Pinpoint the cell where the given text exists, returning its (X, Y) midpoint coordinate. 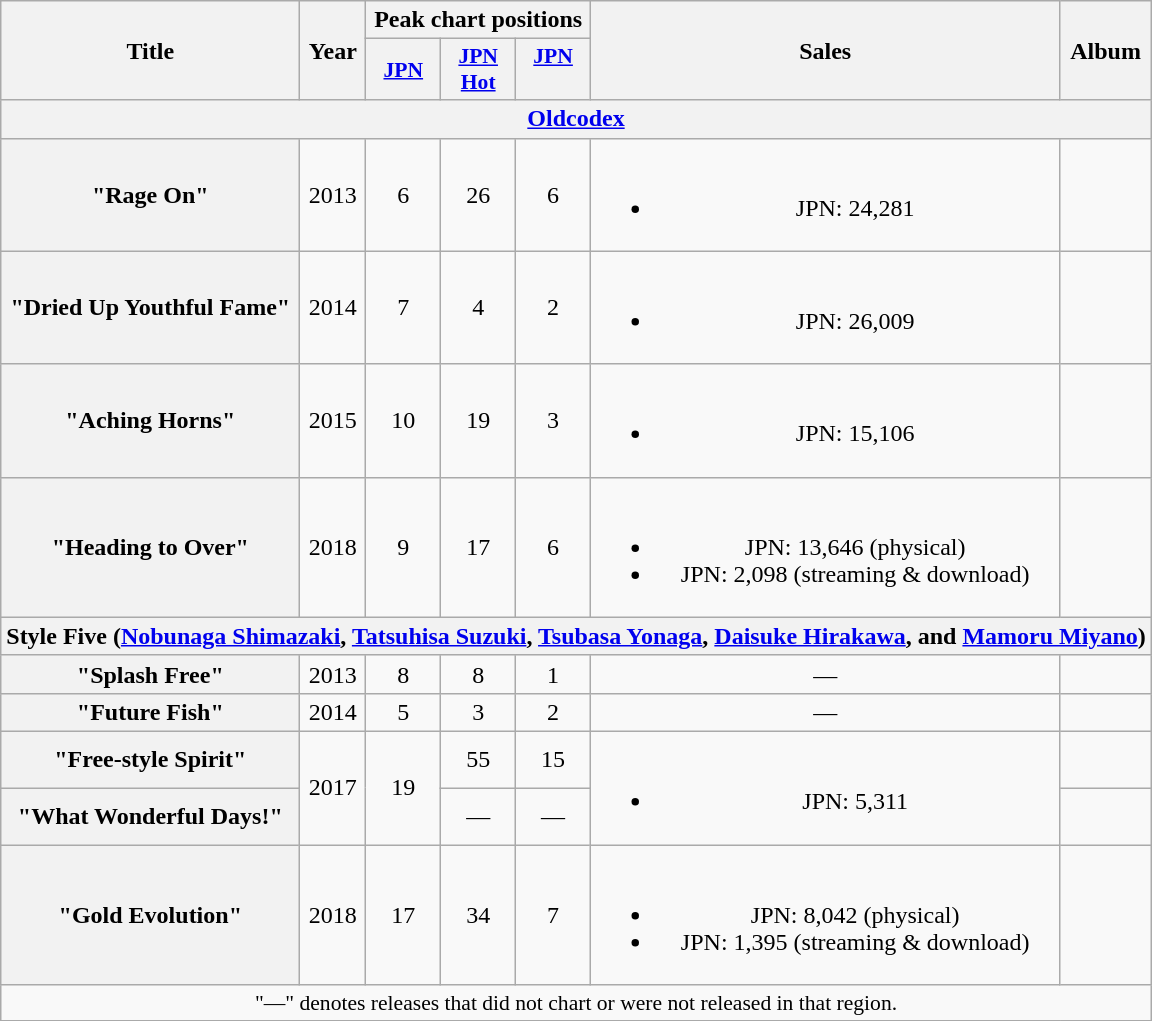
"Splash Free" (150, 674)
Year (333, 50)
Album (1106, 50)
"What Wonderful Days!" (150, 816)
1 (554, 674)
"Gold Evolution" (150, 914)
"Aching Horns" (150, 420)
2015 (333, 420)
4 (478, 308)
JPN: 8,042 (physical)JPN: 1,395 (streaming & download) (826, 914)
Title (150, 50)
JPN: 26,009 (826, 308)
"Heading to Over" (150, 547)
"Future Fish" (150, 712)
Style Five (Nobunaga Shimazaki, Tatsuhisa Suzuki, Tsubasa Yonaga, Daisuke Hirakawa, and Mamoru Miyano) (576, 636)
"Dried Up Youthful Fame" (150, 308)
55 (478, 760)
"—" denotes releases that did not chart or were not released in that region. (576, 1003)
JPN: 13,646 (physical)JPN: 2,098 (streaming & download) (826, 547)
5 (404, 712)
JPN: 24,281 (826, 194)
2017 (333, 788)
JPN: 5,311 (826, 788)
Oldcodex (576, 119)
15 (554, 760)
Peak chart positions (478, 20)
9 (404, 547)
"Rage On" (150, 194)
JPNHot (478, 70)
34 (478, 914)
10 (404, 420)
"Free-style Spirit" (150, 760)
26 (478, 194)
Sales (826, 50)
JPN: 15,106 (826, 420)
